Return the [x, y] coordinate for the center point of the cell that contains the specified text.  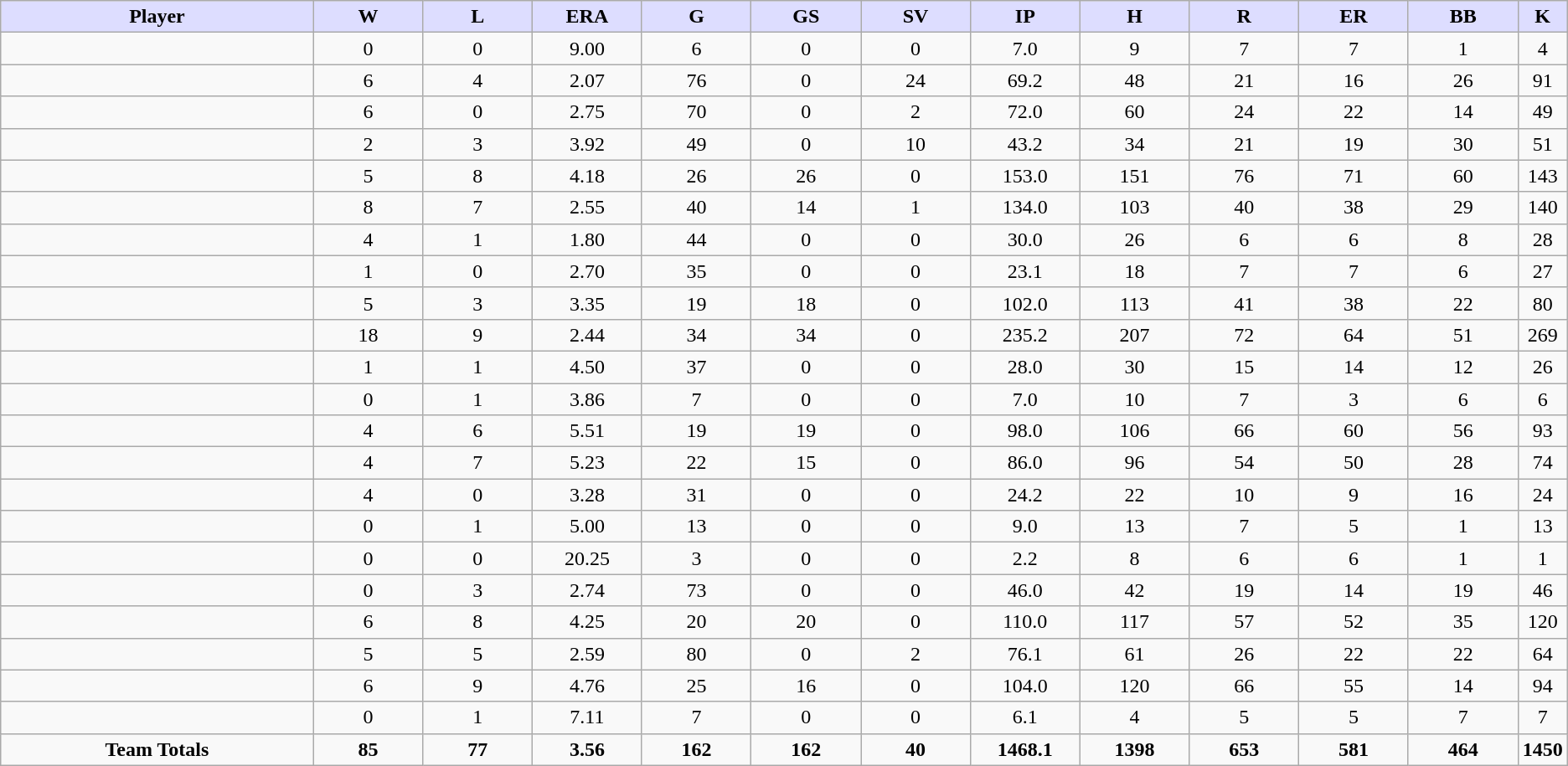
57 [1245, 622]
2.2 [1025, 558]
70 [697, 112]
207 [1134, 335]
61 [1134, 654]
106 [1134, 431]
5.23 [588, 463]
2.44 [588, 335]
2.75 [588, 112]
103 [1134, 208]
2.59 [588, 654]
2.74 [588, 590]
48 [1134, 80]
29 [1462, 208]
46 [1543, 590]
4.76 [588, 686]
44 [697, 239]
104.0 [1025, 686]
269 [1543, 335]
IP [1025, 17]
94 [1543, 686]
98.0 [1025, 431]
1.80 [588, 239]
ER [1354, 17]
153.0 [1025, 176]
W [369, 17]
4.50 [588, 367]
Player [157, 17]
28.0 [1025, 367]
2.70 [588, 271]
H [1134, 17]
23.1 [1025, 271]
56 [1462, 431]
43.2 [1025, 144]
50 [1354, 463]
74 [1543, 463]
L [477, 17]
9.0 [1025, 527]
1450 [1543, 749]
117 [1134, 622]
71 [1354, 176]
653 [1245, 749]
52 [1354, 622]
72.0 [1025, 112]
110.0 [1025, 622]
55 [1354, 686]
151 [1134, 176]
ERA [588, 17]
GS [806, 17]
5.00 [588, 527]
69.2 [1025, 80]
6.1 [1025, 717]
1398 [1134, 749]
77 [477, 749]
93 [1543, 431]
20.25 [588, 558]
143 [1543, 176]
235.2 [1025, 335]
SV [916, 17]
2.55 [588, 208]
2.07 [588, 80]
96 [1134, 463]
86.0 [1025, 463]
G [697, 17]
3.86 [588, 399]
4.25 [588, 622]
42 [1134, 590]
BB [1462, 17]
140 [1543, 208]
91 [1543, 80]
1468.1 [1025, 749]
76.1 [1025, 654]
30.0 [1025, 239]
464 [1462, 749]
24.2 [1025, 495]
113 [1134, 303]
R [1245, 17]
Team Totals [157, 749]
46.0 [1025, 590]
4.18 [588, 176]
27 [1543, 271]
7.11 [588, 717]
41 [1245, 303]
102.0 [1025, 303]
25 [697, 686]
3.35 [588, 303]
K [1543, 17]
134.0 [1025, 208]
3.92 [588, 144]
5.51 [588, 431]
3.28 [588, 495]
85 [369, 749]
31 [697, 495]
9.00 [588, 49]
54 [1245, 463]
72 [1245, 335]
12 [1462, 367]
37 [697, 367]
73 [697, 590]
3.56 [588, 749]
581 [1354, 749]
